Output the (X, Y) coordinate of the center of the cell containing the given text.  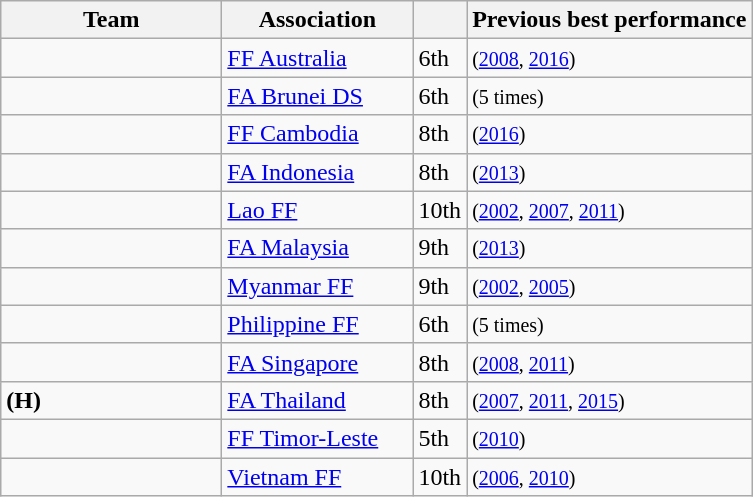
(2002, 2005) (610, 286)
Vietnam FF (318, 477)
Philippine FF (318, 324)
Association (318, 20)
FA Brunei DS (318, 96)
5th (440, 438)
(2008, 2016) (610, 58)
Lao FF (318, 210)
Team (112, 20)
FF Cambodia (318, 134)
FA Malaysia (318, 248)
Myanmar FF (318, 286)
(H) (112, 400)
Previous best performance (610, 20)
(2010) (610, 438)
FA Thailand (318, 400)
FA Singapore (318, 362)
(2008, 2011) (610, 362)
(2007, 2011, 2015) (610, 400)
FA Indonesia (318, 172)
FF Australia (318, 58)
FF Timor-Leste (318, 438)
(2006, 2010) (610, 477)
(2002, 2007, 2011) (610, 210)
(2016) (610, 134)
